For the text-containing cell, return its midpoint in (X, Y) coordinate format. 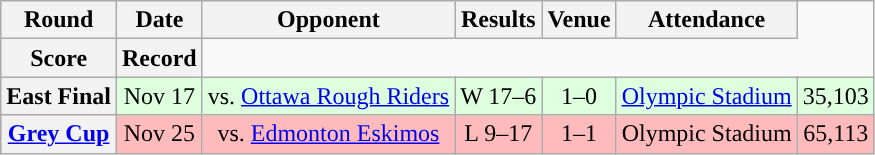
Score (59, 58)
Venue (579, 20)
65,113 (836, 134)
L 9–17 (498, 134)
Nov 25 (160, 134)
Round (59, 20)
1–1 (579, 134)
East Final (59, 96)
W 17–6 (498, 96)
35,103 (836, 96)
Opponent (328, 20)
Nov 17 (160, 96)
vs. Ottawa Rough Riders (328, 96)
1–0 (579, 96)
Record (160, 58)
vs. Edmonton Eskimos (328, 134)
Grey Cup (59, 134)
Date (160, 20)
Attendance (706, 20)
Results (498, 20)
